Capture the cell that displays the provided text and extract its [x, y] central coordinate. 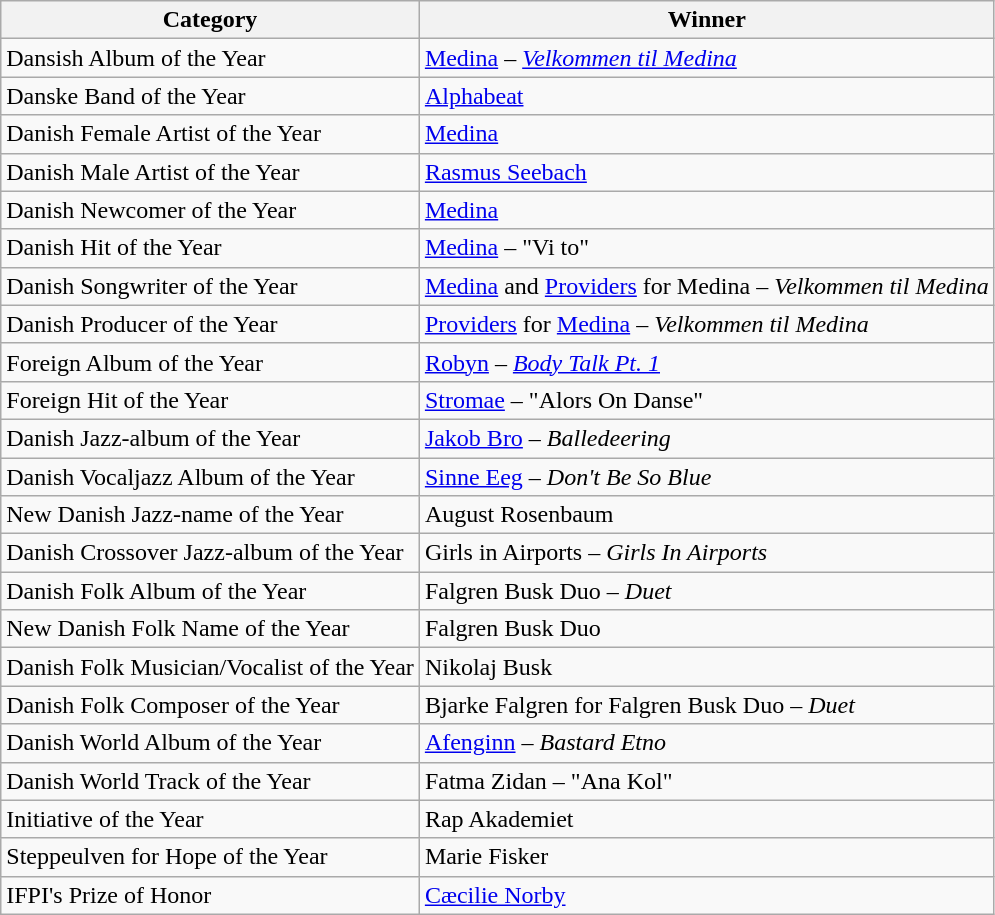
Danish Newcomer of the Year [210, 210]
Danish Jazz-album of the Year [210, 438]
Alphabeat [706, 96]
Medina – "Vi to" [706, 248]
Danish Crossover Jazz-album of the Year [210, 553]
Rap Akademiet [706, 819]
Sinne Eeg – Don't Be So Blue [706, 477]
Category [210, 20]
Robyn – Body Talk Pt. 1 [706, 362]
Danish Folk Composer of the Year [210, 705]
Cæcilie Norby [706, 895]
Winner [706, 20]
Afenginn – Bastard Etno [706, 743]
Foreign Hit of the Year [210, 400]
Initiative of the Year [210, 819]
Bjarke Falgren for Falgren Busk Duo – Duet [706, 705]
Stromae – "Alors On Danse" [706, 400]
Medina and Providers for Medina – Velkommen til Medina [706, 286]
Danish Male Artist of the Year [210, 172]
Falgren Busk Duo [706, 629]
Danish Songwriter of the Year [210, 286]
Falgren Busk Duo – Duet [706, 591]
IFPI's Prize of Honor [210, 895]
New Danish Jazz-name of the Year [210, 515]
Foreign Album of the Year [210, 362]
Danish Folk Album of the Year [210, 591]
Danish Folk Musician/Vocalist of the Year [210, 667]
Nikolaj Busk [706, 667]
Rasmus Seebach [706, 172]
Danish World Album of the Year [210, 743]
Danske Band of the Year [210, 96]
August Rosenbaum [706, 515]
Danish Producer of the Year [210, 324]
Danish Hit of the Year [210, 248]
Danish Vocaljazz Album of the Year [210, 477]
New Danish Folk Name of the Year [210, 629]
Danish World Track of the Year [210, 781]
Marie Fisker [706, 857]
Medina – Velkommen til Medina [706, 58]
Providers for Medina – Velkommen til Medina [706, 324]
Danish Female Artist of the Year [210, 134]
Girls in Airports – Girls In Airports [706, 553]
Dansish Album of the Year [210, 58]
Fatma Zidan – "Ana Kol" [706, 781]
Steppeulven for Hope of the Year [210, 857]
Jakob Bro – Balledeering [706, 438]
